Find where the given text appears and provide that cell's center as (X, Y) coordinate. 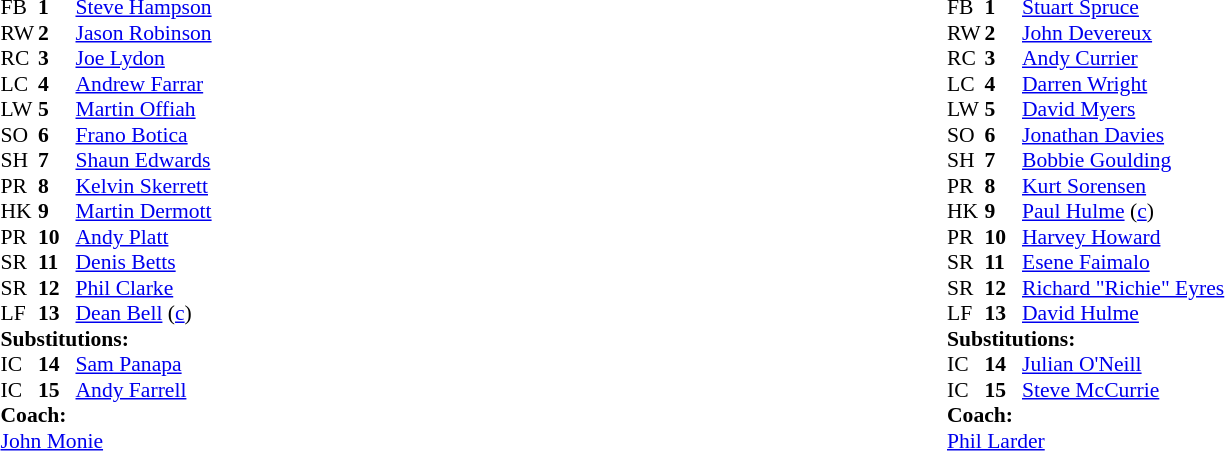
Esene Faimalo (1123, 263)
Kurt Sorensen (1123, 186)
Denis Betts (144, 263)
Julian O'Neill (1123, 365)
John Devereux (1123, 33)
Martin Dermott (144, 211)
Jason Robinson (144, 33)
David Hulme (1123, 313)
Jonathan Davies (1123, 135)
Harvey Howard (1123, 237)
Bobbie Goulding (1123, 161)
Shaun Edwards (144, 161)
David Myers (1123, 109)
Phil Clarke (144, 288)
Martin Offiah (144, 109)
Darren Wright (1123, 84)
Sam Panapa (144, 365)
Andrew Farrar (144, 84)
Dean Bell (c) (144, 313)
Steve McCurrie (1123, 390)
Richard "Richie" Eyres (1123, 288)
Kelvin Skerrett (144, 186)
Joe Lydon (144, 59)
Paul Hulme (c) (1123, 211)
Andy Platt (144, 237)
Andy Farrell (144, 390)
Frano Botica (144, 135)
Andy Currier (1123, 59)
